For the text-containing cell, return its midpoint in [X, Y] coordinate format. 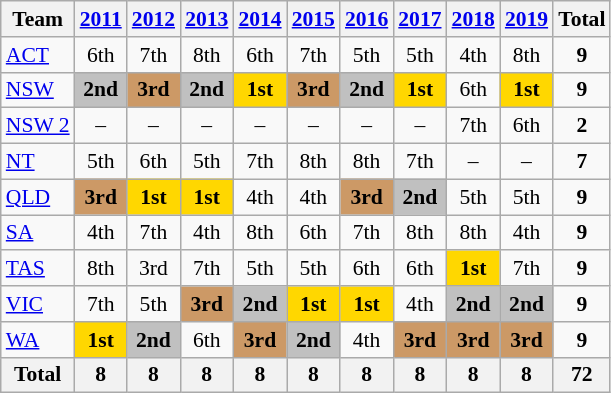
2015 [314, 19]
NT [38, 162]
VIC [38, 304]
SA [38, 233]
TAS [38, 269]
2016 [366, 19]
2013 [206, 19]
Team [38, 19]
WA [38, 340]
2 [582, 126]
2018 [474, 19]
7 [582, 162]
NSW 2 [38, 126]
2019 [526, 19]
2014 [260, 19]
72 [582, 375]
2012 [154, 19]
2017 [420, 19]
NSW [38, 90]
QLD [38, 197]
ACT [38, 55]
2011 [101, 19]
